Detect which cell encompasses the target text, then output its (X, Y) center coordinate. 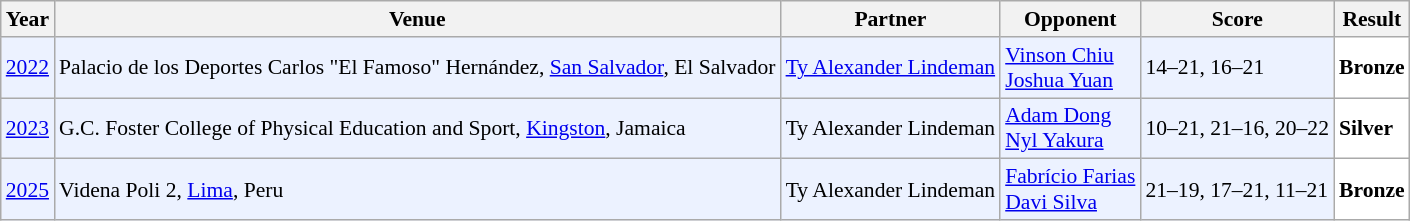
Venue (418, 19)
Fabrício Farias Davi Silva (1070, 190)
Palacio de los Deportes Carlos "El Famoso" Hernández, San Salvador, El Salvador (418, 68)
G.C. Foster College of Physical Education and Sport, Kingston, Jamaica (418, 128)
2025 (28, 190)
2023 (28, 128)
Videna Poli 2, Lima, Peru (418, 190)
Result (1372, 19)
Vinson Chiu Joshua Yuan (1070, 68)
21–19, 17–21, 11–21 (1237, 190)
Adam Dong Nyl Yakura (1070, 128)
2022 (28, 68)
14–21, 16–21 (1237, 68)
Silver (1372, 128)
Score (1237, 19)
10–21, 21–16, 20–22 (1237, 128)
Partner (891, 19)
Opponent (1070, 19)
Year (28, 19)
